Extract the [x, y] coordinate from the center of the cell holding the provided text.  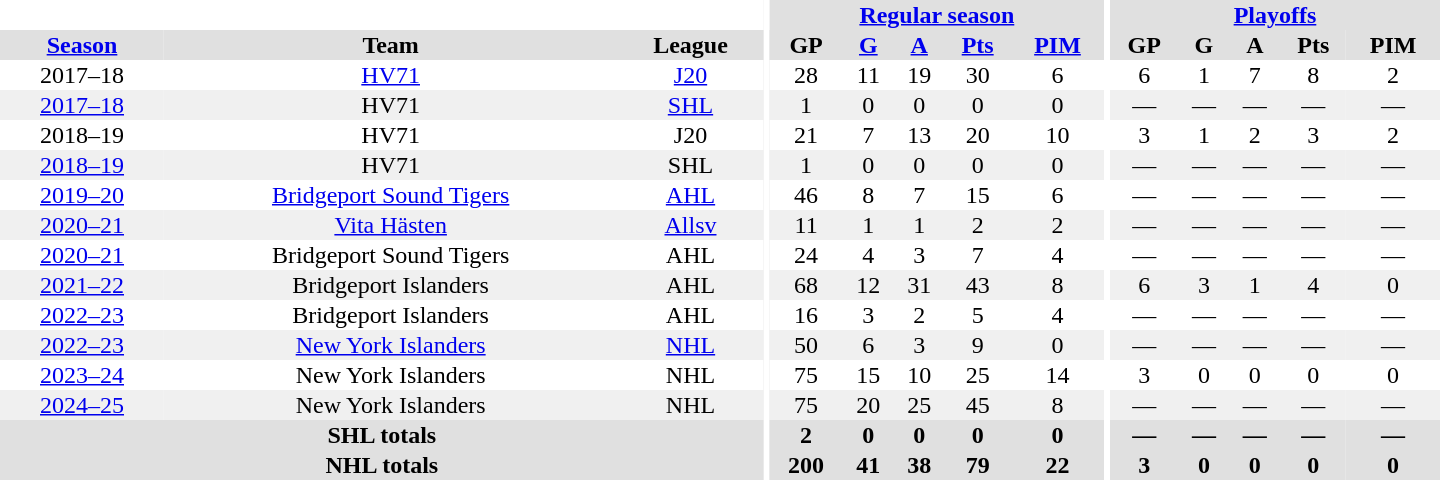
21 [806, 135]
45 [978, 405]
68 [806, 285]
League [690, 45]
NHL totals [382, 465]
30 [978, 75]
9 [978, 345]
14 [1058, 375]
Allsv [690, 225]
50 [806, 345]
43 [978, 285]
12 [868, 285]
28 [806, 75]
Team [390, 45]
Regular season [936, 15]
2023–24 [82, 375]
2019–20 [82, 195]
22 [1058, 465]
16 [806, 315]
200 [806, 465]
SHL totals [382, 435]
13 [920, 135]
24 [806, 255]
46 [806, 195]
79 [978, 465]
38 [920, 465]
19 [920, 75]
31 [920, 285]
Vita Hästen [390, 225]
2021–22 [82, 285]
2024–25 [82, 405]
Season [82, 45]
Playoffs [1275, 15]
41 [868, 465]
5 [978, 315]
